Determine the (X, Y) coordinate at the center of the cell enclosing the given text.  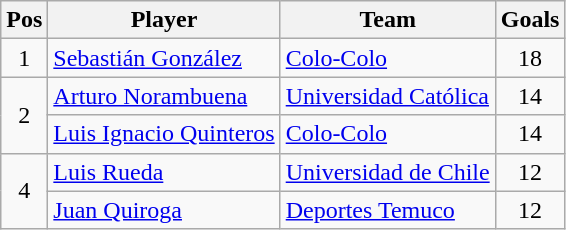
2 (24, 115)
Juan Quiroga (164, 210)
Deportes Temuco (388, 210)
Luis Ignacio Quinteros (164, 134)
18 (530, 58)
Goals (530, 20)
Sebastián González (164, 58)
Arturo Norambuena (164, 96)
Pos (24, 20)
Team (388, 20)
1 (24, 58)
Universidad de Chile (388, 172)
Player (164, 20)
4 (24, 191)
Luis Rueda (164, 172)
Universidad Católica (388, 96)
